Search for the cell housing the specified text and yield its (x, y) center coordinate. 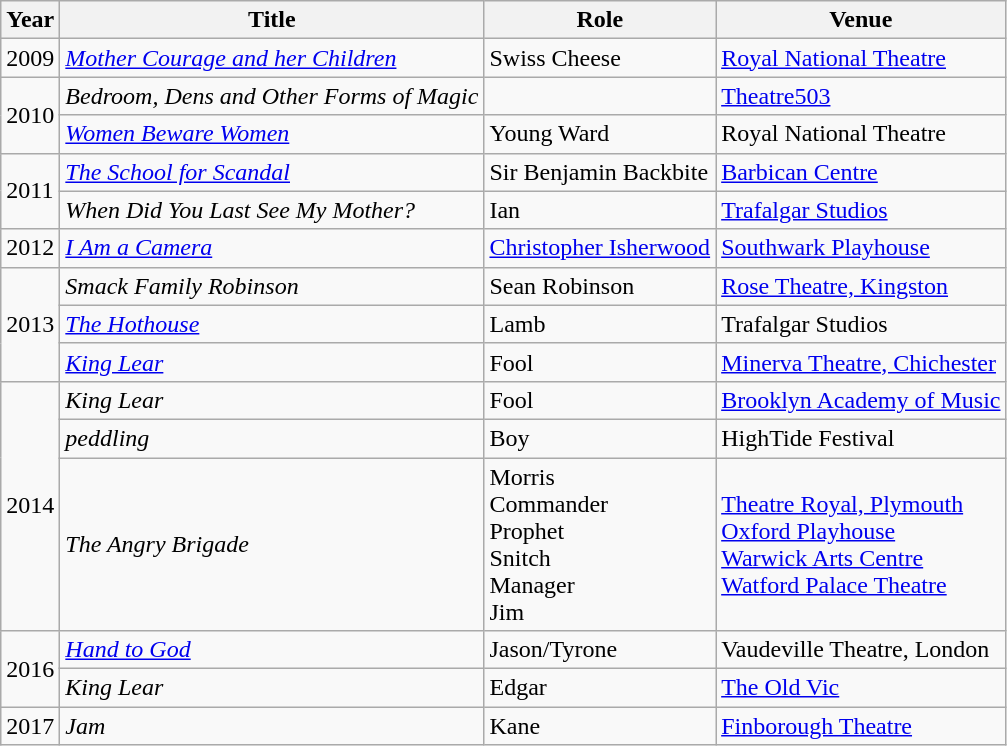
Smack Family Robinson (272, 286)
Title (272, 20)
Venue (861, 20)
Minerva Theatre, Chichester (861, 362)
Edgar (600, 688)
Young Ward (600, 134)
2010 (30, 115)
Ian (600, 210)
Hand to God (272, 650)
2011 (30, 191)
Theatre503 (861, 96)
peddling (272, 438)
The School for Scandal (272, 172)
MorrisCommanderProphetSnitchManagerJim (600, 544)
2017 (30, 726)
2016 (30, 669)
Swiss Cheese (600, 58)
2014 (30, 506)
Brooklyn Academy of Music (861, 400)
Sean Robinson (600, 286)
Sir Benjamin Backbite (600, 172)
Southwark Playhouse (861, 248)
The Angry Brigade (272, 544)
2009 (30, 58)
The Hothouse (272, 324)
Finborough Theatre (861, 726)
I Am a Camera (272, 248)
HighTide Festival (861, 438)
Barbican Centre (861, 172)
Year (30, 20)
Jam (272, 726)
Rose Theatre, Kingston (861, 286)
The Old Vic (861, 688)
Bedroom, Dens and Other Forms of Magic (272, 96)
2012 (30, 248)
Vaudeville Theatre, London (861, 650)
Role (600, 20)
Lamb (600, 324)
2013 (30, 324)
Christopher Isherwood (600, 248)
Women Beware Women (272, 134)
Boy (600, 438)
Jason/Tyrone (600, 650)
Kane (600, 726)
Theatre Royal, PlymouthOxford PlayhouseWarwick Arts CentreWatford Palace Theatre (861, 544)
Mother Courage and her Children (272, 58)
When Did You Last See My Mother? (272, 210)
